Return (X, Y) of the center of cell containing provided text 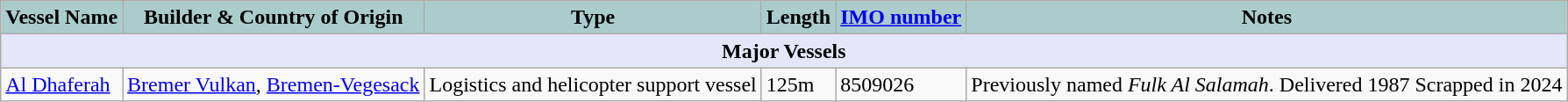
Bremer Vulkan, Bremen-Vegesack (274, 84)
125m (798, 84)
Major Vessels (784, 51)
Previously named Fulk Al Salamah. Delivered 1987 Scrapped in 2024 (1266, 84)
8509026 (902, 84)
IMO number (902, 18)
Type (593, 18)
Logistics and helicopter support vessel (593, 84)
Builder & Country of Origin (274, 18)
Notes (1266, 18)
Length (798, 18)
Vessel Name (61, 18)
Al Dhaferah (61, 84)
